Search for the cell housing the specified text and yield its (X, Y) center coordinate. 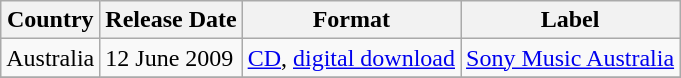
Australia (50, 58)
Format (351, 20)
Sony Music Australia (570, 58)
12 June 2009 (171, 58)
Label (570, 20)
Release Date (171, 20)
Country (50, 20)
CD, digital download (351, 58)
